Determine the [x, y] coordinate at the center of the cell enclosing the given text.  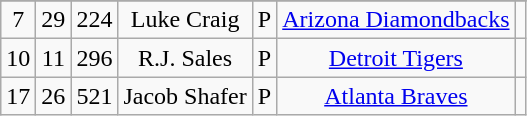
17 [18, 96]
Arizona Diamondbacks [396, 20]
Detroit Tigers [396, 58]
Luke Craig [185, 20]
Atlanta Braves [396, 96]
Jacob Shafer [185, 96]
26 [54, 96]
296 [94, 58]
7 [18, 20]
10 [18, 58]
R.J. Sales [185, 58]
29 [54, 20]
224 [94, 20]
11 [54, 58]
521 [94, 96]
